Pinpoint the cell where the given text exists, returning its [X, Y] midpoint coordinate. 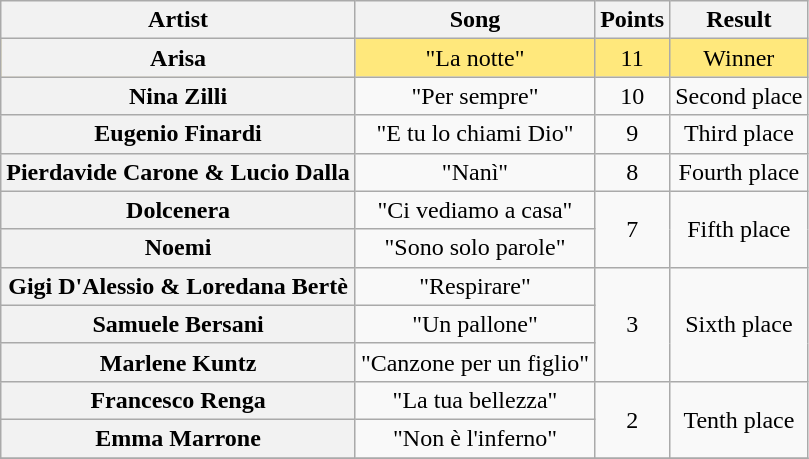
"Non è l'inferno" [474, 438]
Fourth place [739, 172]
Sixth place [739, 324]
"Canzone per un figlio" [474, 362]
Marlene Kuntz [178, 362]
Emma Marrone [178, 438]
"Un pallone" [474, 324]
8 [632, 172]
3 [632, 324]
Pierdavide Carone & Lucio Dalla [178, 172]
Third place [739, 134]
10 [632, 96]
"Respirare" [474, 286]
Samuele Bersani [178, 324]
"La notte" [474, 58]
7 [632, 229]
"Sono solo parole" [474, 248]
Noemi [178, 248]
Second place [739, 96]
Tenth place [739, 419]
11 [632, 58]
Eugenio Finardi [178, 134]
Song [474, 20]
Artist [178, 20]
Winner [739, 58]
Fifth place [739, 229]
Result [739, 20]
Nina Zilli [178, 96]
"La tua bellezza" [474, 400]
9 [632, 134]
Francesco Renga [178, 400]
"E tu lo chiami Dio" [474, 134]
Arisa [178, 58]
"Nanì" [474, 172]
"Ci vediamo a casa" [474, 210]
2 [632, 419]
Points [632, 20]
Dolcenera [178, 210]
Gigi D'Alessio & Loredana Bertè [178, 286]
"Per sempre" [474, 96]
